Pinpoint the cell where the given text exists, returning its [x, y] midpoint coordinate. 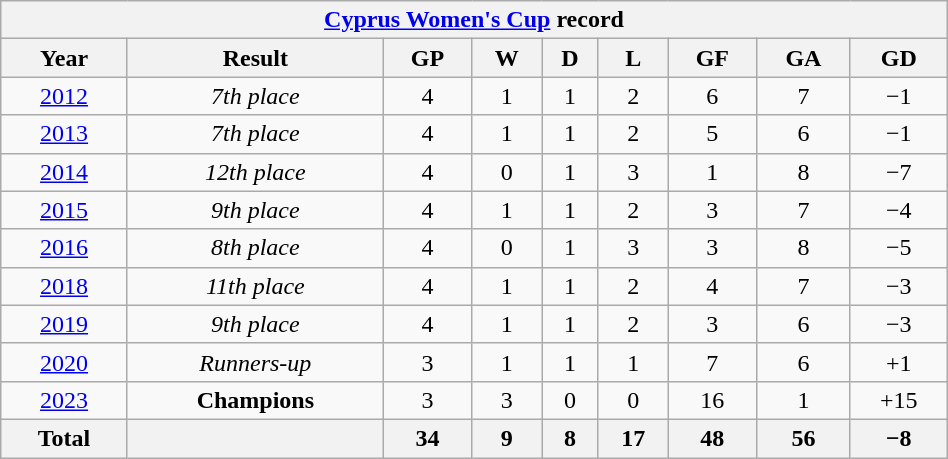
GA [804, 58]
2016 [64, 248]
−7 [898, 172]
−8 [898, 438]
2019 [64, 324]
Cyprus Women's Cup record [474, 20]
W [507, 58]
34 [427, 438]
Total [64, 438]
11th place [255, 286]
2012 [64, 96]
5 [712, 134]
17 [633, 438]
48 [712, 438]
GD [898, 58]
−5 [898, 248]
D [570, 58]
8th place [255, 248]
2014 [64, 172]
2018 [64, 286]
L [633, 58]
16 [712, 400]
−4 [898, 210]
2015 [64, 210]
GP [427, 58]
56 [804, 438]
Champions [255, 400]
2020 [64, 362]
+15 [898, 400]
Year [64, 58]
GF [712, 58]
2013 [64, 134]
Result [255, 58]
12th place [255, 172]
2023 [64, 400]
9 [507, 438]
+1 [898, 362]
Runners-up [255, 362]
